For the text-containing cell, return its midpoint in (X, Y) coordinate format. 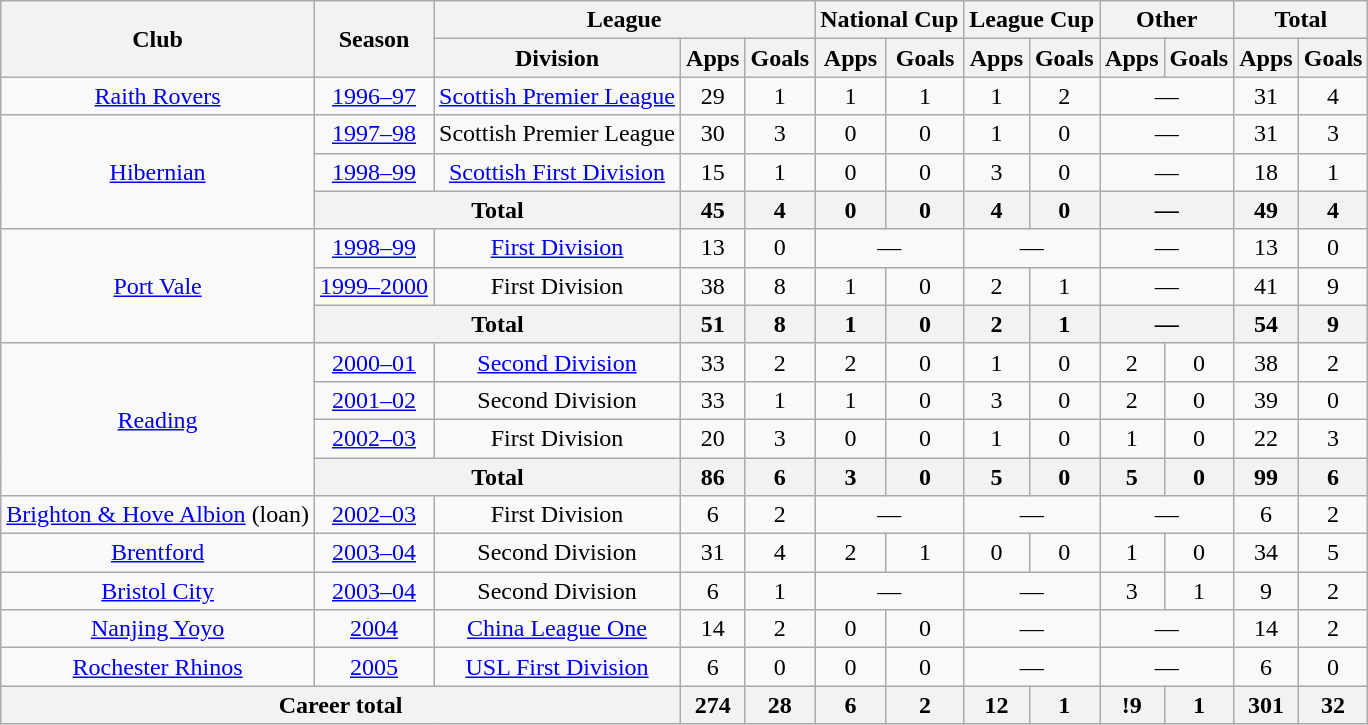
45 (713, 210)
USL First Division (558, 667)
2004 (374, 629)
274 (713, 705)
Club (158, 39)
Hibernian (158, 172)
2001–02 (374, 400)
Season (374, 39)
Scottish First Division (558, 172)
99 (1266, 477)
Bristol City (158, 591)
51 (713, 324)
54 (1266, 324)
Raith Rovers (158, 96)
49 (1266, 210)
Brighton & Hove Albion (loan) (158, 515)
Port Vale (158, 286)
Career total (341, 705)
30 (713, 134)
!9 (1132, 705)
Brentford (158, 553)
1999–2000 (374, 286)
12 (996, 705)
Reading (158, 419)
34 (1266, 553)
301 (1266, 705)
China League One (558, 629)
18 (1266, 172)
Rochester Rhinos (158, 667)
Nanjing Yoyo (158, 629)
National Cup (890, 20)
Division (558, 58)
2000–01 (374, 362)
39 (1266, 400)
29 (713, 96)
32 (1333, 705)
2005 (374, 667)
28 (780, 705)
22 (1266, 438)
41 (1266, 286)
League Cup (1032, 20)
15 (713, 172)
Other (1167, 20)
League (624, 20)
86 (713, 477)
1997–98 (374, 134)
1996–97 (374, 96)
20 (713, 438)
